Provide the [x, y] coordinate of the cell's center where the given text is located.  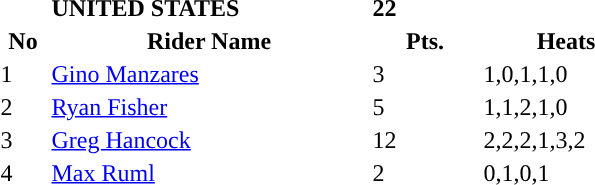
5 [425, 107]
Gino Manzares [209, 74]
Pts. [425, 41]
Greg Hancock [209, 140]
Rider Name [209, 41]
Ryan Fisher [209, 107]
3 [425, 74]
12 [425, 140]
